Determine the [x, y] coordinate at the center of the cell enclosing the given text.  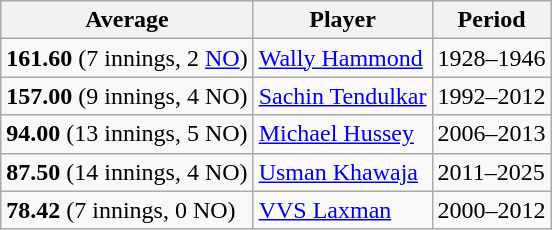
Average [127, 20]
Wally Hammond [342, 58]
Usman Khawaja [342, 172]
Period [492, 20]
2011–2025 [492, 172]
Player [342, 20]
1928–1946 [492, 58]
2000–2012 [492, 210]
157.00 (9 innings, 4 NO) [127, 96]
87.50 (14 innings, 4 NO) [127, 172]
94.00 (13 innings, 5 NO) [127, 134]
78.42 (7 innings, 0 NO) [127, 210]
161.60 (7 innings, 2 NO) [127, 58]
VVS Laxman [342, 210]
2006–2013 [492, 134]
1992–2012 [492, 96]
Michael Hussey [342, 134]
Sachin Tendulkar [342, 96]
